Capture the cell that displays the provided text and extract its [x, y] central coordinate. 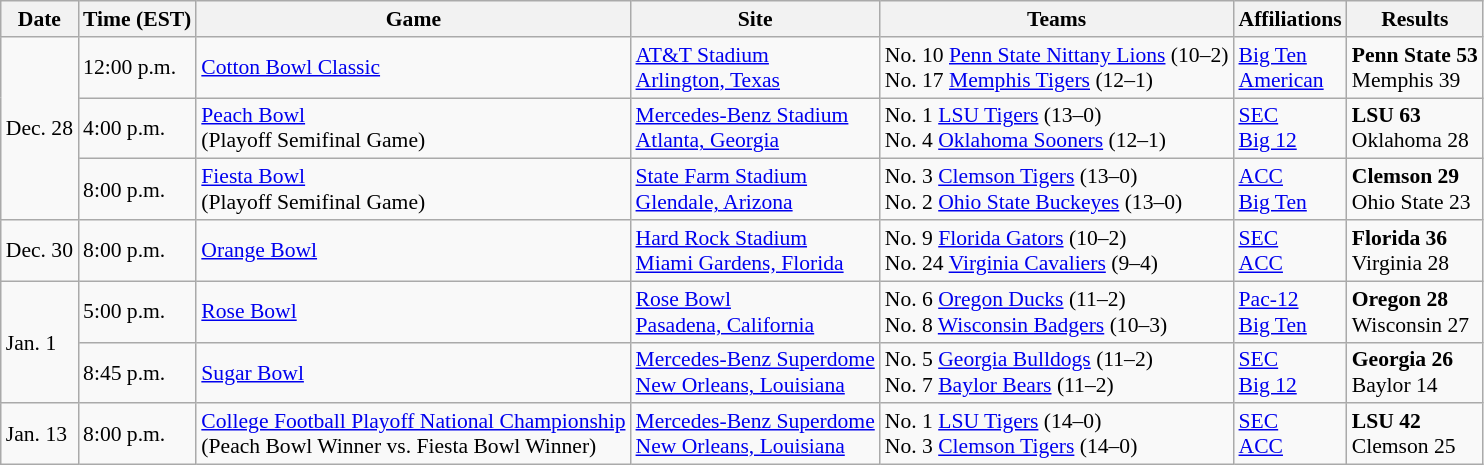
Florida 36Virginia 28 [1415, 250]
Mercedes-Benz StadiumAtlanta, Georgia [756, 128]
No. 10 Penn State Nittany Lions (10–2)No. 17 Memphis Tigers (12–1) [1057, 68]
Affiliations [1290, 19]
Results [1415, 19]
Hard Rock StadiumMiami Gardens, Florida [756, 250]
12:00 p.m. [137, 68]
4:00 p.m. [137, 128]
Time (EST) [137, 19]
Jan. 13 [40, 434]
Site [756, 19]
Oregon 28Wisconsin 27 [1415, 312]
College Football Playoff National Championship(Peach Bowl Winner vs. Fiesta Bowl Winner) [413, 434]
Big TenAmerican [1290, 68]
Rose BowlPasadena, California [756, 312]
State Farm StadiumGlendale, Arizona [756, 190]
Fiesta Bowl(Playoff Semifinal Game) [413, 190]
Cotton Bowl Classic [413, 68]
No. 1 LSU Tigers (14–0)No. 3 Clemson Tigers (14–0) [1057, 434]
No. 6 Oregon Ducks (11–2)No. 8 Wisconsin Badgers (10–3) [1057, 312]
Penn State 53Memphis 39 [1415, 68]
Jan. 1 [40, 342]
Rose Bowl [413, 312]
ACCBig Ten [1290, 190]
Clemson 29Ohio State 23 [1415, 190]
Dec. 28 [40, 128]
Teams [1057, 19]
No. 9 Florida Gators (10–2)No. 24 Virginia Cavaliers (9–4) [1057, 250]
8:45 p.m. [137, 372]
Pac-12Big Ten [1290, 312]
No. 3 Clemson Tigers (13–0)No. 2 Ohio State Buckeyes (13–0) [1057, 190]
Dec. 30 [40, 250]
5:00 p.m. [137, 312]
Sugar Bowl [413, 372]
No. 1 LSU Tigers (13–0)No. 4 Oklahoma Sooners (12–1) [1057, 128]
Date [40, 19]
LSU 63Oklahoma 28 [1415, 128]
LSU 42Clemson 25 [1415, 434]
Game [413, 19]
AT&T StadiumArlington, Texas [756, 68]
Orange Bowl [413, 250]
Peach Bowl(Playoff Semifinal Game) [413, 128]
No. 5 Georgia Bulldogs (11–2)No. 7 Baylor Bears (11–2) [1057, 372]
Georgia 26Baylor 14 [1415, 372]
